Extract the [X, Y] coordinate from the center of the cell holding the provided text.  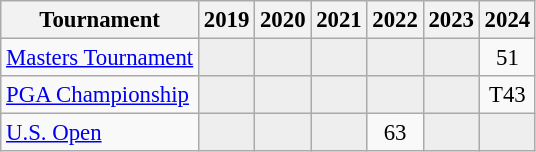
2023 [451, 20]
PGA Championship [100, 95]
Masters Tournament [100, 58]
2019 [227, 20]
T43 [507, 95]
Tournament [100, 20]
63 [395, 133]
2021 [339, 20]
2024 [507, 20]
U.S. Open [100, 133]
2022 [395, 20]
51 [507, 58]
2020 [283, 20]
